From the cell containing the given text, extract its center point as [x, y] coordinate. 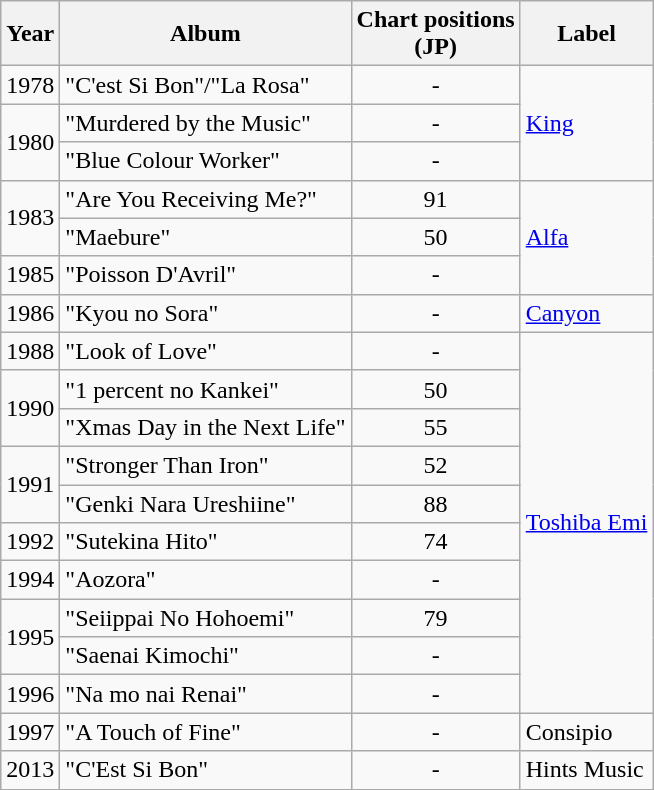
55 [436, 427]
1990 [30, 408]
1995 [30, 637]
"Poisson D'Avril" [206, 275]
1994 [30, 580]
Chart positions(JP) [436, 34]
Consipio [586, 732]
"Xmas Day in the Next Life" [206, 427]
"Aozora" [206, 580]
"Stronger Than Iron" [206, 465]
52 [436, 465]
"1 percent no Kankei" [206, 389]
1980 [30, 142]
"Look of Love" [206, 351]
"C'Est Si Bon" [206, 770]
74 [436, 542]
Album [206, 34]
"Are You Receiving Me?" [206, 199]
Year [30, 34]
"C'est Si Bon"/"La Rosa" [206, 85]
1986 [30, 313]
1991 [30, 484]
1996 [30, 694]
Hints Music [586, 770]
"Genki Nara Ureshiine" [206, 503]
Label [586, 34]
Toshiba Emi [586, 522]
"Blue Colour Worker" [206, 161]
91 [436, 199]
1985 [30, 275]
1983 [30, 218]
"Na mo nai Renai" [206, 694]
King [586, 123]
88 [436, 503]
1992 [30, 542]
2013 [30, 770]
Alfa [586, 237]
1997 [30, 732]
1978 [30, 85]
"A Touch of Fine" [206, 732]
Canyon [586, 313]
"Sutekina Hito" [206, 542]
"Seiippai No Hohoemi" [206, 618]
"Saenai Kimochi" [206, 656]
79 [436, 618]
1988 [30, 351]
"Murdered by the Music" [206, 123]
"Kyou no Sora" [206, 313]
"Maebure" [206, 237]
